From the cell containing the given text, extract its center point as (X, Y) coordinate. 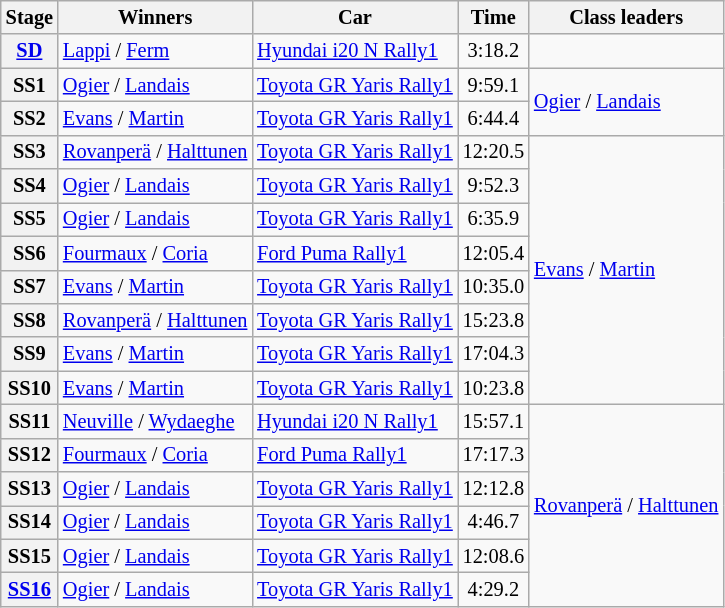
Stage (30, 17)
9:52.3 (494, 186)
Winners (155, 17)
12:12.8 (494, 489)
Lappi / Ferm (155, 51)
Class leaders (626, 17)
17:04.3 (494, 354)
SS1 (30, 85)
17:17.3 (494, 455)
SS5 (30, 219)
SS15 (30, 556)
10:23.8 (494, 388)
10:35.0 (494, 287)
12:08.6 (494, 556)
SS3 (30, 152)
SS16 (30, 589)
SS14 (30, 522)
3:18.2 (494, 51)
SS12 (30, 455)
SS13 (30, 489)
SS6 (30, 253)
Neuville / Wydaeghe (155, 421)
12:20.5 (494, 152)
Car (354, 17)
9:59.1 (494, 85)
15:23.8 (494, 320)
SS9 (30, 354)
SD (30, 51)
SS8 (30, 320)
15:57.1 (494, 421)
12:05.4 (494, 253)
Time (494, 17)
6:44.4 (494, 118)
6:35.9 (494, 219)
4:29.2 (494, 589)
SS7 (30, 287)
SS11 (30, 421)
SS2 (30, 118)
SS4 (30, 186)
4:46.7 (494, 522)
SS10 (30, 388)
